Return (x, y) of the center of cell containing provided text 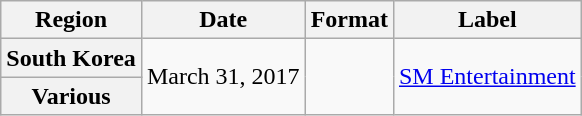
Various (72, 96)
Label (487, 20)
SM Entertainment (487, 77)
Region (72, 20)
Format (349, 20)
Date (223, 20)
South Korea (72, 58)
March 31, 2017 (223, 77)
